Output the (x, y) coordinate of the center of the cell containing the given text.  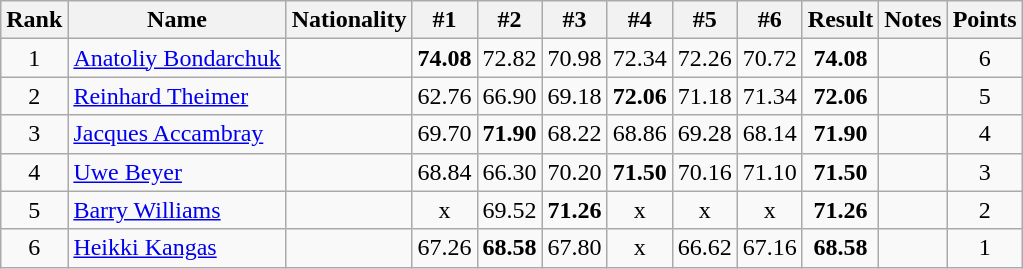
Barry Williams (177, 210)
70.20 (574, 172)
67.16 (770, 248)
69.18 (574, 96)
62.76 (444, 96)
66.62 (704, 248)
Anatoliy Bondarchuk (177, 58)
Name (177, 20)
70.98 (574, 58)
#5 (704, 20)
71.10 (770, 172)
71.34 (770, 96)
#3 (574, 20)
66.30 (510, 172)
#2 (510, 20)
68.14 (770, 134)
Jacques Accambray (177, 134)
#1 (444, 20)
70.16 (704, 172)
Notes (913, 20)
68.84 (444, 172)
68.86 (640, 134)
#4 (640, 20)
69.28 (704, 134)
70.72 (770, 58)
67.26 (444, 248)
Rank (34, 20)
72.82 (510, 58)
Reinhard Theimer (177, 96)
72.26 (704, 58)
69.70 (444, 134)
#6 (770, 20)
72.34 (640, 58)
68.22 (574, 134)
Points (984, 20)
66.90 (510, 96)
67.80 (574, 248)
Uwe Beyer (177, 172)
69.52 (510, 210)
Result (840, 20)
71.18 (704, 96)
Heikki Kangas (177, 248)
Nationality (349, 20)
